Pinpoint the cell where the given text exists, returning its [X, Y] midpoint coordinate. 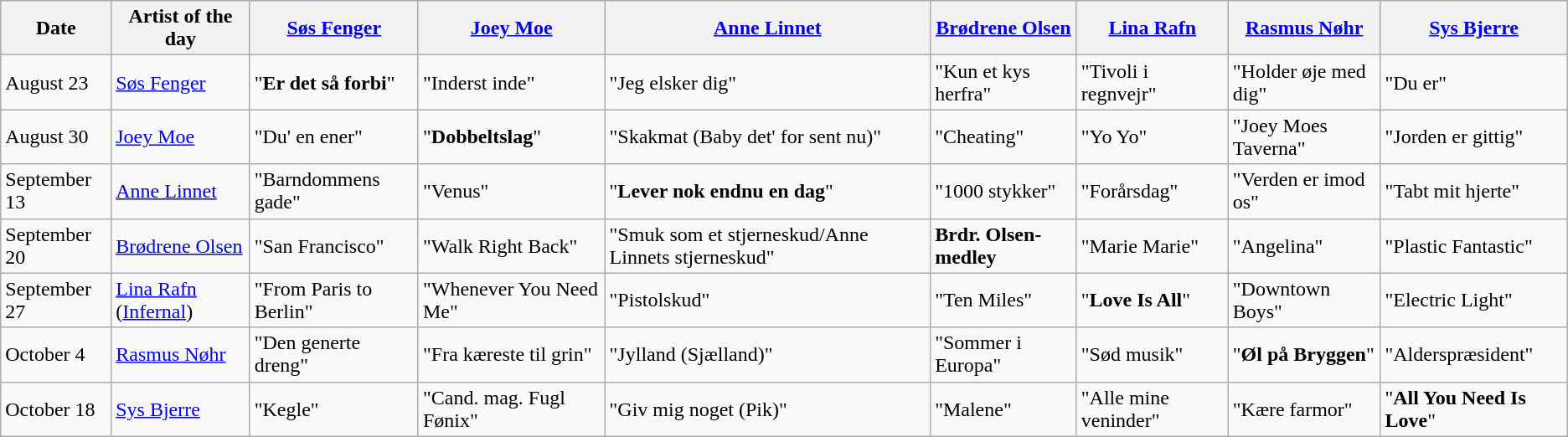
Artist of the day [181, 28]
"1000 stykker" [1003, 191]
September 13 [56, 191]
"Inderst inde" [511, 82]
"Lever nok endnu en dag" [767, 191]
"Fra kæreste til grin" [511, 355]
"Joey Moes Taverna" [1304, 137]
"Cand. mag. Fugl Fønix" [511, 409]
"Du' en ener" [333, 137]
"Jorden er gittig" [1474, 137]
"Den generte dreng" [333, 355]
"Dobbeltslag" [511, 137]
"Whenever You Need Me" [511, 300]
October 4 [56, 355]
Brdr. Olsen-medley [1003, 246]
"Du er" [1474, 82]
"Angelina" [1304, 246]
"Tabt mit hjerte" [1474, 191]
"Tivoli i regnvejr" [1153, 82]
"Er det så forbi" [333, 82]
"Cheating" [1003, 137]
"Forårsdag" [1153, 191]
"San Francisco" [333, 246]
"Kegle" [333, 409]
"Barndommens gade" [333, 191]
August 30 [56, 137]
September 27 [56, 300]
August 23 [56, 82]
September 20 [56, 246]
"Alle mine veninder" [1153, 409]
"Downtown Boys" [1304, 300]
"Sød musik" [1153, 355]
Lina Rafn (Infernal) [181, 300]
"Pistolskud" [767, 300]
"Alderspræsident" [1474, 355]
"Jeg elsker dig" [767, 82]
"Ten Miles" [1003, 300]
"All You Need Is Love" [1474, 409]
"Sommer i Europa" [1003, 355]
"Malene" [1003, 409]
"Verden er imod os" [1304, 191]
"Venus" [511, 191]
"Kære farmor" [1304, 409]
"Skakmat (Baby det' for sent nu)" [767, 137]
"Marie Marie" [1153, 246]
"Smuk som et stjerneskud/Anne Linnets stjerneskud" [767, 246]
"Kun et kys herfra" [1003, 82]
"Love Is All" [1153, 300]
"Yo Yo" [1153, 137]
Lina Rafn [1153, 28]
"Electric Light" [1474, 300]
"Plastic Fantastic" [1474, 246]
"From Paris to Berlin" [333, 300]
"Holder øje med dig" [1304, 82]
"Giv mig noget (Pik)" [767, 409]
"Jylland (Sjælland)" [767, 355]
"Walk Right Back" [511, 246]
"Øl på Bryggen" [1304, 355]
Date [56, 28]
October 18 [56, 409]
